Detect which cell encompasses the target text, then output its [X, Y] center coordinate. 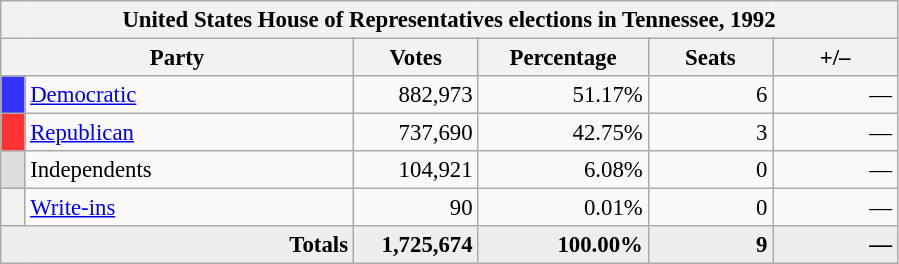
Votes [416, 58]
737,690 [416, 133]
3 [710, 133]
Independents [189, 170]
0.01% [563, 208]
51.17% [563, 95]
100.00% [563, 245]
+/– [836, 58]
Percentage [563, 58]
6.08% [563, 170]
1,725,674 [416, 245]
Party [178, 58]
6 [710, 95]
Democratic [189, 95]
Republican [189, 133]
United States House of Representatives elections in Tennessee, 1992 [450, 20]
Write-ins [189, 208]
104,921 [416, 170]
90 [416, 208]
9 [710, 245]
882,973 [416, 95]
Seats [710, 58]
42.75% [563, 133]
Totals [178, 245]
